Determine the (X, Y) coordinate at the center of the cell enclosing the given text.  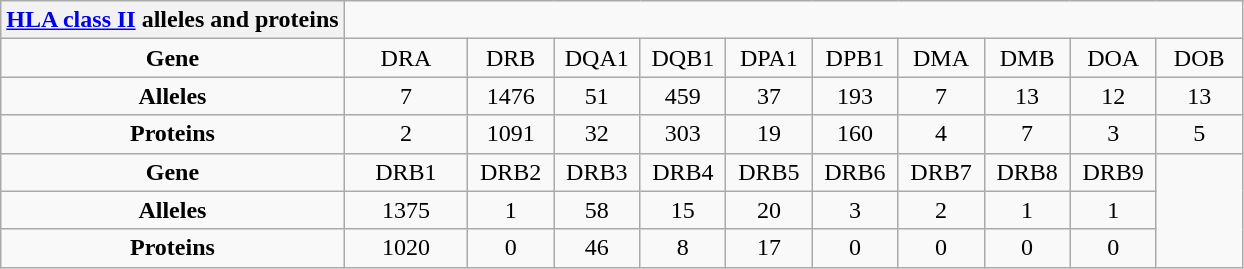
DRA (406, 58)
DOA (1113, 58)
58 (597, 210)
DQA1 (597, 58)
19 (769, 134)
DRB (511, 58)
1476 (511, 96)
DRB2 (511, 172)
DRB8 (1027, 172)
DPB1 (855, 58)
DRB6 (855, 172)
1020 (406, 248)
DRB3 (597, 172)
DMB (1027, 58)
46 (597, 248)
459 (683, 96)
12 (1113, 96)
HLA class II alleles and proteins (172, 20)
37 (769, 96)
DRB7 (941, 172)
DPA1 (769, 58)
160 (855, 134)
51 (597, 96)
DQB1 (683, 58)
1375 (406, 210)
20 (769, 210)
DRB5 (769, 172)
DRB4 (683, 172)
DRB1 (406, 172)
17 (769, 248)
8 (683, 248)
DMA (941, 58)
193 (855, 96)
5 (1199, 134)
15 (683, 210)
303 (683, 134)
32 (597, 134)
4 (941, 134)
1091 (511, 134)
DOB (1199, 58)
DRB9 (1113, 172)
